Determine the (x, y) coordinate at the center of the cell enclosing the given text.  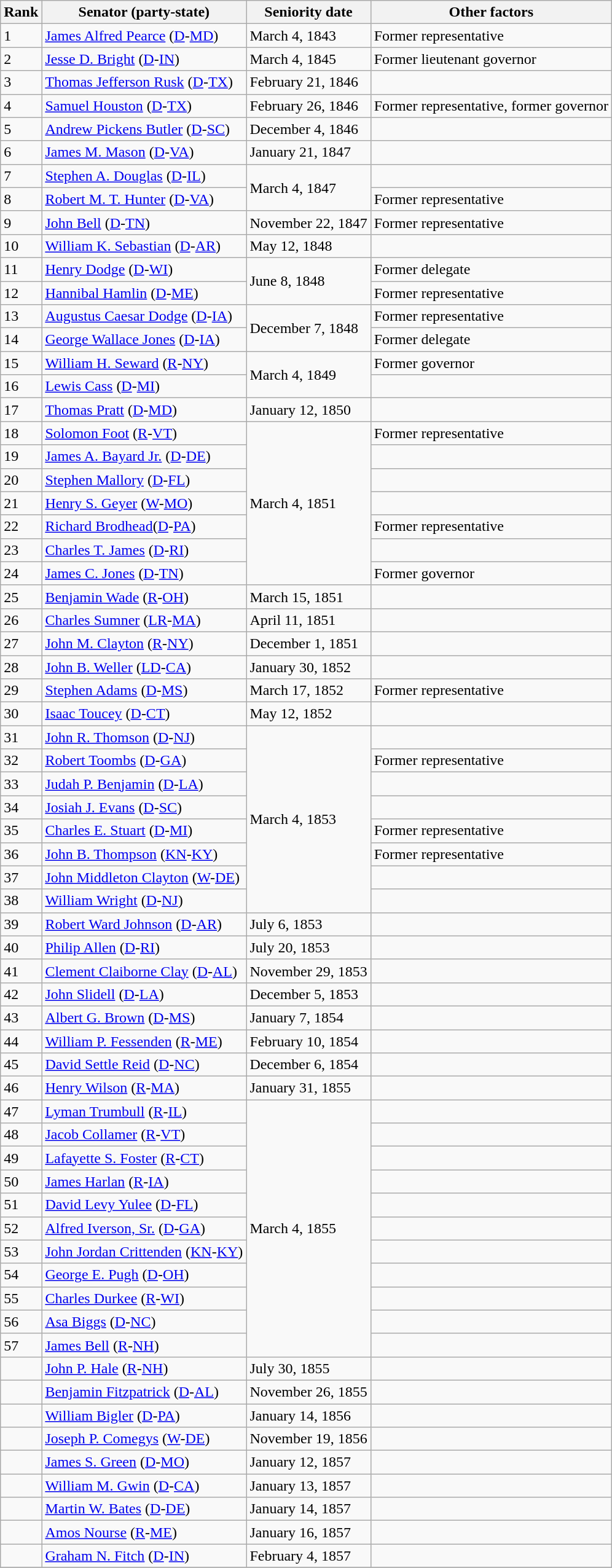
James Alfred Pearce (D-MD) (144, 36)
Clement Claiborne Clay (D-AL) (144, 971)
Asa Biggs (D-NC) (144, 1322)
December 1, 1851 (308, 643)
42 (21, 994)
Charles E. Stuart (D-MI) (144, 831)
50 (21, 1182)
March 4, 1855 (308, 1229)
30 (21, 714)
10 (21, 246)
Senator (party-state) (144, 12)
Samuel Houston (D-TX) (144, 106)
November 26, 1855 (308, 1392)
3 (21, 82)
1 (21, 36)
James A. Bayard Jr. (D-DE) (144, 457)
Seniority date (308, 12)
20 (21, 480)
22 (21, 527)
William Bigler (D-PA) (144, 1415)
35 (21, 831)
Henry Wilson (R-MA) (144, 1088)
William K. Sebastian (D-AR) (144, 246)
March 4, 1847 (308, 187)
Former lieutenant governor (491, 59)
Robert Ward Johnson (D-AR) (144, 924)
Jesse D. Bright (D-IN) (144, 59)
9 (21, 222)
November 22, 1847 (308, 222)
Solomon Foot (R-VT) (144, 433)
December 6, 1854 (308, 1065)
Isaac Toucey (D-CT) (144, 714)
57 (21, 1345)
January 12, 1850 (308, 410)
March 4, 1849 (308, 375)
Stephen Mallory (D-FL) (144, 480)
45 (21, 1065)
Albert G. Brown (D-MS) (144, 1017)
January 31, 1855 (308, 1088)
36 (21, 854)
July 30, 1855 (308, 1368)
John B. Thompson (KN-KY) (144, 854)
March 4, 1845 (308, 59)
Judah P. Benjamin (D-LA) (144, 784)
19 (21, 457)
17 (21, 410)
May 12, 1848 (308, 246)
John B. Weller (LD-CA) (144, 667)
January 14, 1857 (308, 1509)
John Jordan Crittenden (KN-KY) (144, 1252)
47 (21, 1111)
James S. Green (D-MO) (144, 1462)
January 16, 1857 (308, 1532)
Stephen A. Douglas (D-IL) (144, 176)
40 (21, 947)
January 13, 1857 (308, 1486)
43 (21, 1017)
Lyman Trumbull (R-IL) (144, 1111)
55 (21, 1298)
2 (21, 59)
Charles T. James (D-RI) (144, 550)
November 19, 1856 (308, 1439)
37 (21, 877)
John Slidell (D-LA) (144, 994)
14 (21, 340)
4 (21, 106)
Richard Brodhead(D-PA) (144, 527)
May 12, 1852 (308, 714)
24 (21, 573)
James Harlan (R-IA) (144, 1182)
31 (21, 737)
51 (21, 1205)
Benjamin Fitzpatrick (D-AL) (144, 1392)
James M. Mason (D-VA) (144, 152)
15 (21, 363)
52 (21, 1228)
Former representative, former governor (491, 106)
5 (21, 129)
28 (21, 667)
February 26, 1846 (308, 106)
26 (21, 620)
Robert M. T. Hunter (D-VA) (144, 199)
29 (21, 691)
53 (21, 1252)
David Settle Reid (D-NC) (144, 1065)
Amos Nourse (R-ME) (144, 1532)
Lewis Cass (D-MI) (144, 386)
February 21, 1846 (308, 82)
54 (21, 1275)
Stephen Adams (D-MS) (144, 691)
John Middleton Clayton (W-DE) (144, 877)
April 11, 1851 (308, 620)
December 4, 1846 (308, 129)
6 (21, 152)
Hannibal Hamlin (D-ME) (144, 293)
March 4, 1843 (308, 36)
25 (21, 597)
Thomas Pratt (D-MD) (144, 410)
George Wallace Jones (D-IA) (144, 340)
January 21, 1847 (308, 152)
Thomas Jefferson Rusk (D-TX) (144, 82)
January 30, 1852 (308, 667)
James Bell (R-NH) (144, 1345)
21 (21, 503)
48 (21, 1135)
December 7, 1848 (308, 328)
27 (21, 643)
Robert Toombs (D-GA) (144, 761)
Jacob Collamer (R-VT) (144, 1135)
Philip Allen (D-RI) (144, 947)
June 8, 1848 (308, 281)
March 17, 1852 (308, 691)
7 (21, 176)
December 5, 1853 (308, 994)
Josiah J. Evans (D-SC) (144, 807)
Augustus Caesar Dodge (D-IA) (144, 316)
John R. Thomson (D-NJ) (144, 737)
March 4, 1851 (308, 503)
46 (21, 1088)
32 (21, 761)
56 (21, 1322)
Henry Dodge (D-WI) (144, 269)
John Bell (D-TN) (144, 222)
Henry S. Geyer (W-MO) (144, 503)
Martin W. Bates (D-DE) (144, 1509)
William H. Seward (R-NY) (144, 363)
William M. Gwin (D-CA) (144, 1486)
March 15, 1851 (308, 597)
41 (21, 971)
January 7, 1854 (308, 1017)
November 29, 1853 (308, 971)
39 (21, 924)
44 (21, 1041)
George E. Pugh (D-OH) (144, 1275)
James C. Jones (D-TN) (144, 573)
Andrew Pickens Butler (D-SC) (144, 129)
David Levy Yulee (D-FL) (144, 1205)
33 (21, 784)
Benjamin Wade (R-OH) (144, 597)
Other factors (491, 12)
16 (21, 386)
Charles Durkee (R-WI) (144, 1298)
Lafayette S. Foster (R-CT) (144, 1158)
18 (21, 433)
Alfred Iverson, Sr. (D-GA) (144, 1228)
William Wright (D-NJ) (144, 901)
12 (21, 293)
July 6, 1853 (308, 924)
John P. Hale (R-NH) (144, 1368)
8 (21, 199)
38 (21, 901)
13 (21, 316)
Charles Sumner (LR-MA) (144, 620)
11 (21, 269)
March 4, 1853 (308, 819)
49 (21, 1158)
February 4, 1857 (308, 1556)
February 10, 1854 (308, 1041)
William P. Fessenden (R-ME) (144, 1041)
34 (21, 807)
John M. Clayton (R-NY) (144, 643)
January 14, 1856 (308, 1415)
Joseph P. Comegys (W-DE) (144, 1439)
July 20, 1853 (308, 947)
23 (21, 550)
Graham N. Fitch (D-IN) (144, 1556)
January 12, 1857 (308, 1462)
Rank (21, 12)
